Return (x, y) of the center of cell containing provided text 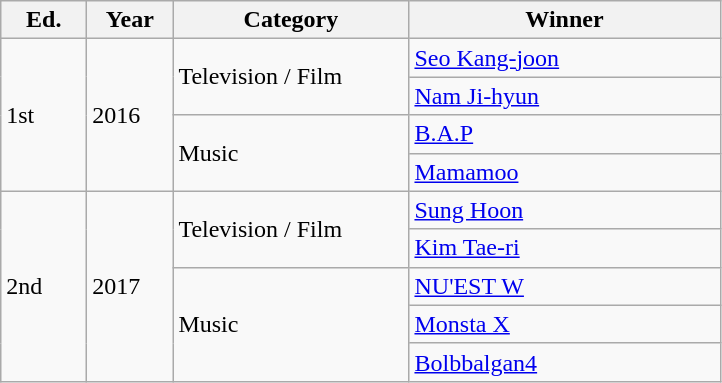
Seo Kang-joon (564, 58)
2017 (130, 286)
Bolbbalgan4 (564, 362)
B.A.P (564, 134)
2nd (44, 286)
1st (44, 115)
Monsta X (564, 324)
Ed. (44, 20)
Kim Tae-ri (564, 248)
Nam Ji-hyun (564, 96)
Category (291, 20)
2016 (130, 115)
Sung Hoon (564, 210)
Winner (564, 20)
Mamamoo (564, 172)
Year (130, 20)
NU'EST W (564, 286)
